Detect which cell encompasses the target text, then output its [x, y] center coordinate. 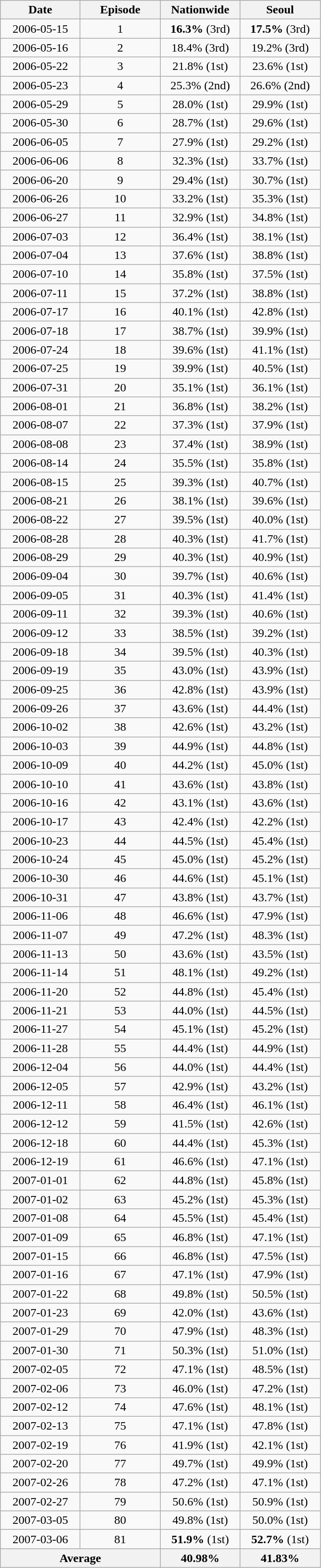
10 [120, 198]
49.9% (1st) [280, 1464]
2006-08-28 [41, 538]
2006-06-27 [41, 217]
38.5% (1st) [200, 633]
47.6% (1st) [200, 1407]
51.9% (1st) [200, 1539]
Nationwide [200, 10]
43 [120, 821]
2007-02-26 [41, 1483]
40.1% (1st) [200, 312]
2006-10-24 [41, 860]
40.98% [200, 1558]
2007-02-12 [41, 1407]
2006-11-20 [41, 992]
36 [120, 690]
2007-01-23 [41, 1313]
71 [120, 1350]
61 [120, 1162]
45.8% (1st) [280, 1181]
26.6% (2nd) [280, 85]
2006-08-14 [41, 463]
Seoul [280, 10]
64 [120, 1218]
6 [120, 123]
51 [120, 973]
2006-11-07 [41, 935]
28.0% (1st) [200, 104]
2006-07-03 [41, 237]
34.8% (1st) [280, 217]
31 [120, 595]
35.5% (1st) [200, 463]
2006-12-04 [41, 1067]
38.2% (1st) [280, 406]
2006-10-02 [41, 727]
35.1% (1st) [200, 387]
58 [120, 1105]
2006-10-10 [41, 784]
44 [120, 841]
50.6% (1st) [200, 1502]
37.3% (1st) [200, 425]
47.5% (1st) [280, 1256]
72 [120, 1369]
2006-07-04 [41, 255]
81 [120, 1539]
66 [120, 1256]
2006-07-25 [41, 369]
39.2% (1st) [280, 633]
2006-07-17 [41, 312]
2006-07-24 [41, 350]
49.2% (1st) [280, 973]
8 [120, 161]
2006-12-12 [41, 1124]
40.7% (1st) [280, 482]
27.9% (1st) [200, 142]
2007-02-06 [41, 1388]
2007-01-01 [41, 1181]
18 [120, 350]
40.9% (1st) [280, 558]
38.7% (1st) [200, 331]
29 [120, 558]
79 [120, 1502]
37.9% (1st) [280, 425]
43.0% (1st) [200, 671]
2006-10-23 [41, 841]
2006-06-05 [41, 142]
12 [120, 237]
2006-05-23 [41, 85]
45.5% (1st) [200, 1218]
14 [120, 274]
18.4% (3rd) [200, 48]
28.7% (1st) [200, 123]
2006-08-22 [41, 519]
41 [120, 784]
2007-02-05 [41, 1369]
42.9% (1st) [200, 1086]
2007-01-15 [41, 1256]
2007-02-20 [41, 1464]
78 [120, 1483]
2006-11-27 [41, 1029]
2006-05-30 [41, 123]
15 [120, 293]
29.2% (1st) [280, 142]
2007-01-08 [41, 1218]
2006-09-26 [41, 708]
37.2% (1st) [200, 293]
55 [120, 1048]
41.1% (1st) [280, 350]
42.1% (1st) [280, 1445]
50.5% (1st) [280, 1294]
2006-09-25 [41, 690]
2006-07-11 [41, 293]
29.6% (1st) [280, 123]
2006-05-15 [41, 29]
2006-10-17 [41, 821]
77 [120, 1464]
73 [120, 1388]
52 [120, 992]
43.7% (1st) [280, 897]
47 [120, 897]
30 [120, 576]
29.9% (1st) [280, 104]
2006-09-18 [41, 652]
Date [41, 10]
32.9% (1st) [200, 217]
20 [120, 387]
42.0% (1st) [200, 1313]
52.7% (1st) [280, 1539]
60 [120, 1142]
21 [120, 406]
63 [120, 1199]
42.4% (1st) [200, 821]
2006-10-31 [41, 897]
2006-05-29 [41, 104]
67 [120, 1275]
2006-11-21 [41, 1010]
2006-10-03 [41, 746]
17.5% (3rd) [280, 29]
50.9% (1st) [280, 1502]
70 [120, 1331]
2006-10-09 [41, 765]
46 [120, 878]
50 [120, 954]
40.5% (1st) [280, 369]
13 [120, 255]
2006-08-15 [41, 482]
44.2% (1st) [200, 765]
29.4% (1st) [200, 180]
2006-07-10 [41, 274]
2006-08-21 [41, 501]
37.4% (1st) [200, 444]
2007-01-22 [41, 1294]
33 [120, 633]
21.8% (1st) [200, 66]
9 [120, 180]
2006-09-19 [41, 671]
41.9% (1st) [200, 1445]
30.7% (1st) [280, 180]
37 [120, 708]
41.4% (1st) [280, 595]
16.3% (3rd) [200, 29]
2006-11-28 [41, 1048]
43.5% (1st) [280, 954]
2006-12-05 [41, 1086]
2006-11-14 [41, 973]
39.7% (1st) [200, 576]
54 [120, 1029]
2007-01-09 [41, 1237]
2006-11-06 [41, 916]
2006-09-05 [41, 595]
2007-01-30 [41, 1350]
25.3% (2nd) [200, 85]
74 [120, 1407]
2006-11-13 [41, 954]
3 [120, 66]
41.83% [280, 1558]
37.5% (1st) [280, 274]
32.3% (1st) [200, 161]
2007-01-16 [41, 1275]
2006-07-31 [41, 387]
24 [120, 463]
19.2% (3rd) [280, 48]
2007-02-13 [41, 1426]
45 [120, 860]
23 [120, 444]
32 [120, 614]
2006-12-11 [41, 1105]
33.7% (1st) [280, 161]
49.7% (1st) [200, 1464]
41.5% (1st) [200, 1124]
46.0% (1st) [200, 1388]
46.1% (1st) [280, 1105]
43.1% (1st) [200, 803]
56 [120, 1067]
2006-09-12 [41, 633]
44.6% (1st) [200, 878]
2007-03-05 [41, 1520]
38.9% (1st) [280, 444]
2007-03-06 [41, 1539]
26 [120, 501]
80 [120, 1520]
42.2% (1st) [280, 821]
37.6% (1st) [200, 255]
2006-06-06 [41, 161]
39 [120, 746]
76 [120, 1445]
57 [120, 1086]
17 [120, 331]
2006-09-04 [41, 576]
5 [120, 104]
69 [120, 1313]
7 [120, 142]
53 [120, 1010]
2006-08-07 [41, 425]
68 [120, 1294]
48.5% (1st) [280, 1369]
2007-02-19 [41, 1445]
48 [120, 916]
2006-05-22 [41, 66]
36.1% (1st) [280, 387]
2006-12-18 [41, 1142]
46.4% (1st) [200, 1105]
2007-01-29 [41, 1331]
50.3% (1st) [200, 1350]
Average [80, 1558]
28 [120, 538]
41.7% (1st) [280, 538]
2006-06-20 [41, 180]
2007-02-27 [41, 1502]
11 [120, 217]
33.2% (1st) [200, 198]
35 [120, 671]
2006-08-01 [41, 406]
22 [120, 425]
27 [120, 519]
36.8% (1st) [200, 406]
2006-05-16 [41, 48]
1 [120, 29]
49 [120, 935]
59 [120, 1124]
16 [120, 312]
34 [120, 652]
2006-10-16 [41, 803]
25 [120, 482]
62 [120, 1181]
2006-09-11 [41, 614]
75 [120, 1426]
47.8% (1st) [280, 1426]
40 [120, 765]
51.0% (1st) [280, 1350]
Episode [120, 10]
50.0% (1st) [280, 1520]
38 [120, 727]
2006-08-08 [41, 444]
2006-08-29 [41, 558]
23.6% (1st) [280, 66]
2006-12-19 [41, 1162]
40.0% (1st) [280, 519]
36.4% (1st) [200, 237]
19 [120, 369]
2006-10-30 [41, 878]
2 [120, 48]
2006-07-18 [41, 331]
42 [120, 803]
65 [120, 1237]
35.3% (1st) [280, 198]
2006-06-26 [41, 198]
4 [120, 85]
2007-01-02 [41, 1199]
